Locate the cell with the specified text and output its [X, Y] center coordinate. 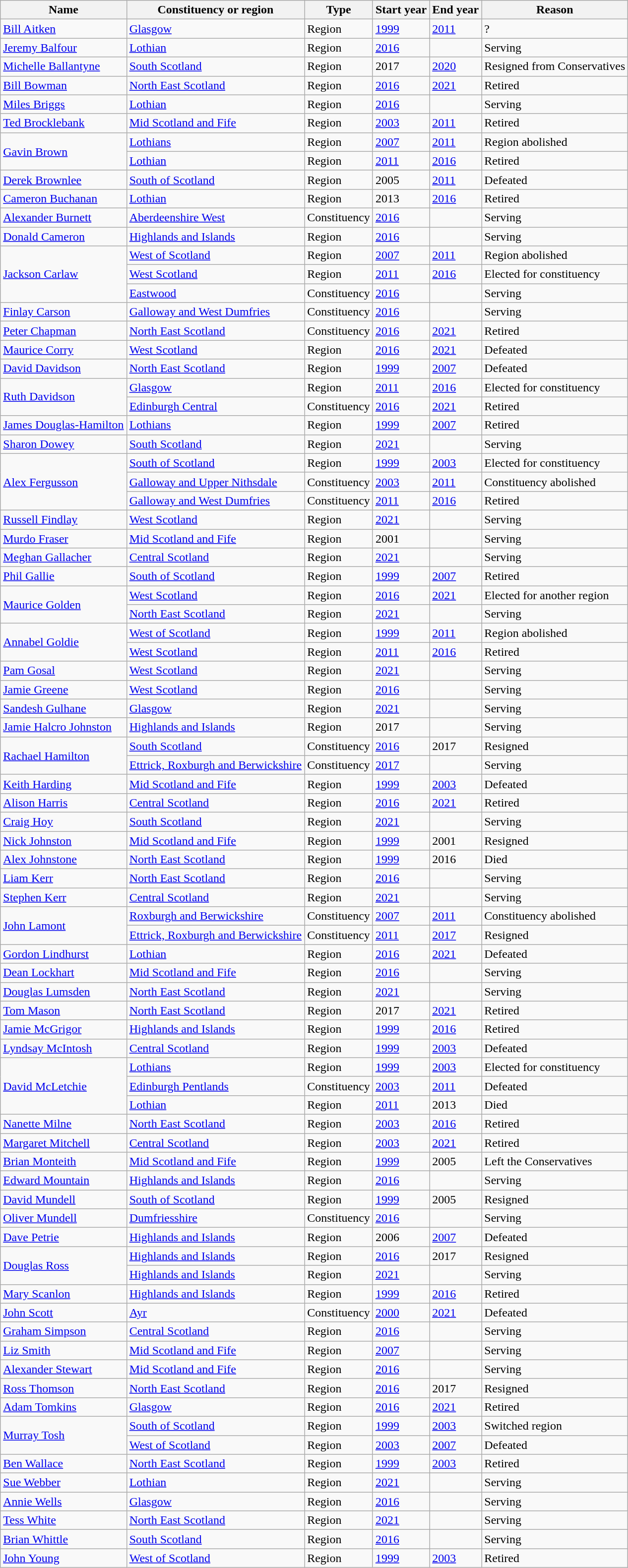
Annie Wells [63, 1502]
Rachael Hamilton [63, 755]
Alexander Burnett [63, 217]
Mary Scanlon [63, 1294]
Tess White [63, 1520]
Murdo Fraser [63, 538]
Keith Harding [63, 784]
Edinburgh Pentlands [215, 1086]
Edward Mountain [63, 1181]
Aberdeenshire West [215, 217]
John Lamont [63, 926]
Lyndsay McIntosh [63, 1048]
Left the Conservatives [555, 1162]
Graham Simpson [63, 1331]
David McLetchie [63, 1086]
Alison Harris [63, 803]
David Mundell [63, 1199]
James Douglas-Hamilton [63, 425]
2006 [401, 1237]
Liz Smith [63, 1350]
Michelle Ballantyne [63, 66]
Sharon Dowey [63, 444]
Eastwood [215, 293]
Dave Petrie [63, 1237]
Douglas Lumsden [63, 992]
Murray Tosh [63, 1435]
Bill Bowman [63, 85]
Alex Fergusson [63, 482]
Jamie McGrigor [63, 1029]
Jamie Greene [63, 690]
2000 [401, 1313]
Alexander Stewart [63, 1369]
Ben Wallace [63, 1464]
Elected for another region [555, 595]
Donald Cameron [63, 237]
Cameron Buchanan [63, 198]
Maurice Corry [63, 350]
Edinburgh Central [215, 406]
Jackson Carlaw [63, 274]
Miles Briggs [63, 104]
Liam Kerr [63, 878]
Nick Johnston [63, 841]
Oliver Mundell [63, 1218]
Russell Findlay [63, 519]
Reason [555, 10]
Maurice Golden [63, 605]
Galloway and Upper Nithsdale [215, 482]
Sandesh Gulhane [63, 708]
Start year [401, 10]
Sue Webber [63, 1483]
John Young [63, 1558]
? [555, 29]
Pam Gosal [63, 671]
Resigned from Conservatives [555, 66]
Tom Mason [63, 1010]
Switched region [555, 1426]
Margaret Mitchell [63, 1142]
Alex Johnstone [63, 860]
Bill Aitken [63, 29]
Ted Brocklebank [63, 123]
2020 [455, 66]
Ayr [215, 1313]
John Scott [63, 1313]
Nanette Milne [63, 1124]
Finlay Carson [63, 312]
End year [455, 10]
Jeremy Balfour [63, 48]
Jamie Halcro Johnston [63, 727]
Phil Gallie [63, 576]
Dean Lockhart [63, 973]
Roxburgh and Berwickshire [215, 916]
Type [339, 10]
Adam Tomkins [63, 1407]
Gordon Lindhurst [63, 954]
Brian Whittle [63, 1539]
Gavin Brown [63, 151]
Craig Hoy [63, 821]
David Davidson [63, 369]
Meghan Gallacher [63, 558]
Dumfriesshire [215, 1218]
Constituency or region [215, 10]
Ruth Davidson [63, 397]
Stephen Kerr [63, 897]
Peter Chapman [63, 331]
Name [63, 10]
Douglas Ross [63, 1265]
Brian Monteith [63, 1162]
Annabel Goldie [63, 642]
Derek Brownlee [63, 180]
Ross Thomson [63, 1388]
